From the cell containing the given text, extract its center point as (x, y) coordinate. 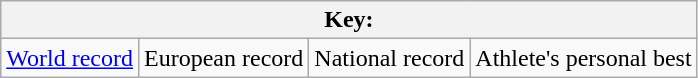
Key: (349, 20)
World record (70, 58)
Athlete's personal best (584, 58)
National record (390, 58)
European record (223, 58)
